Search for the cell housing the specified text and yield its (X, Y) center coordinate. 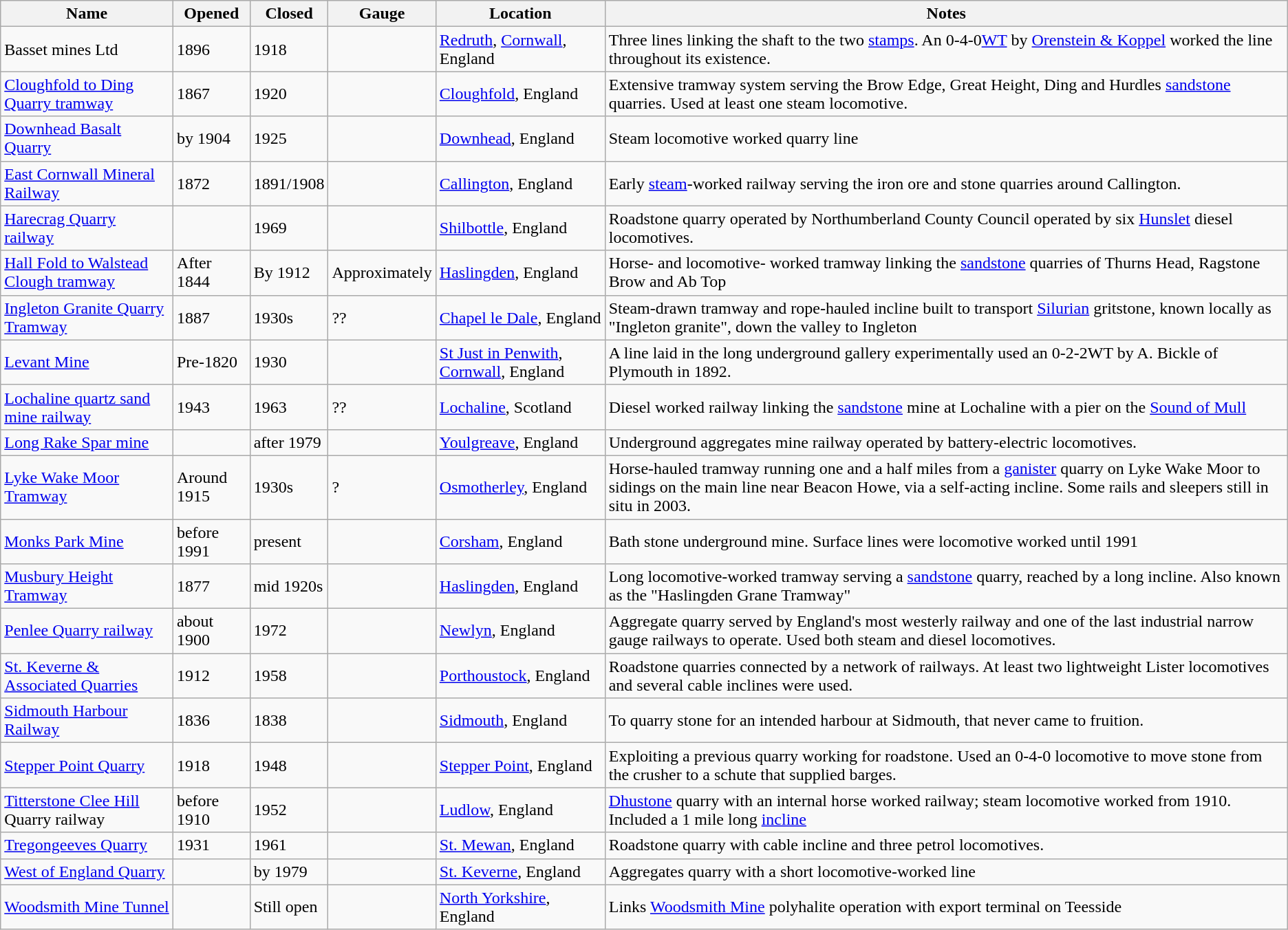
Roadstone quarries connected by a network of railways. At least two lightweight Lister locomotives and several cable inclines were used. (946, 675)
Penlee Quarry railway (87, 631)
Shilbottle, England (520, 228)
Cloughfold, England (520, 94)
Lochaline quartz sand mine railway (87, 407)
1887 (211, 318)
before 1991 (211, 541)
Musbury Height Tramway (87, 586)
1969 (289, 228)
Hall Fold to Walstead Clough tramway (87, 272)
Porthoustock, England (520, 675)
Ingleton Granite Quarry Tramway (87, 318)
St Just in Penwith, Cornwall, England (520, 362)
Around 1915 (211, 487)
Still open (289, 907)
before 1910 (211, 810)
Roadstone quarry with cable incline and three petrol locomotives. (946, 845)
after 1979 (289, 442)
1838 (289, 721)
Titterstone Clee Hill Quarry railway (87, 810)
by 1904 (211, 139)
After 1844 (211, 272)
Underground aggregates mine railway operated by battery-electric locomotives. (946, 442)
1952 (289, 810)
West of England Quarry (87, 872)
Redruth, Cornwall, England (520, 50)
Location (520, 14)
North Yorkshire, England (520, 907)
Exploiting a previous quarry working for roadstone. Used an 0-4-0 locomotive to move stone from the crusher to a schute that supplied barges. (946, 765)
1877 (211, 586)
Newlyn, England (520, 631)
Corsham, England (520, 541)
Opened (211, 14)
Aggregates quarry with a short locomotive-worked line (946, 872)
1925 (289, 139)
1896 (211, 50)
present (289, 541)
St. Keverne & Associated Quarries (87, 675)
Tregongeeves Quarry (87, 845)
1958 (289, 675)
Pre-1820 (211, 362)
Notes (946, 14)
Monks Park Mine (87, 541)
1931 (211, 845)
Levant Mine (87, 362)
St. Keverne, England (520, 872)
Downhead, England (520, 139)
Steam locomotive worked quarry line (946, 139)
Sidmouth Harbour Railway (87, 721)
1867 (211, 94)
1948 (289, 765)
1943 (211, 407)
By 1912 (289, 272)
Ludlow, England (520, 810)
1920 (289, 94)
Name (87, 14)
Basset mines Ltd (87, 50)
Three lines linking the shaft to the two stamps. An 0-4-0WT by Orenstein & Koppel worked the line throughout its existence. (946, 50)
Diesel worked railway linking the sandstone mine at Lochaline with a pier on the Sound of Mull (946, 407)
Links Woodsmith Mine polyhalite operation with export terminal on Teesside (946, 907)
Gauge (382, 14)
Bath stone underground mine. Surface lines were locomotive worked until 1991 (946, 541)
1872 (211, 183)
about 1900 (211, 631)
Stepper Point Quarry (87, 765)
by 1979 (289, 872)
1930 (289, 362)
Stepper Point, England (520, 765)
Extensive tramway system serving the Brow Edge, Great Height, Ding and Hurdles sandstone quarries. Used at least one steam locomotive. (946, 94)
mid 1920s (289, 586)
Sidmouth, England (520, 721)
? (382, 487)
1972 (289, 631)
Woodsmith Mine Tunnel (87, 907)
Steam-drawn tramway and rope-hauled incline built to transport Silurian gritstone, known locally as "Ingleton granite", down the valley to Ingleton (946, 318)
Lyke Wake Moor Tramway (87, 487)
Long locomotive-worked tramway serving a sandstone quarry, reached by a long incline. Also known as the "Haslingden Grane Tramway" (946, 586)
Cloughfold to Ding Quarry tramway (87, 94)
1912 (211, 675)
1891/1908 (289, 183)
Harecrag Quarry railway (87, 228)
Lochaline, Scotland (520, 407)
Callington, England (520, 183)
Closed (289, 14)
1963 (289, 407)
Dhustone quarry with an internal horse worked railway; steam locomotive worked from 1910. Included a 1 mile long incline (946, 810)
Downhead Basalt Quarry (87, 139)
Horse- and locomotive- worked tramway linking the sandstone quarries of Thurns Head, Ragstone Brow and Ab Top (946, 272)
Youlgreave, England (520, 442)
Osmotherley, England (520, 487)
Chapel le Dale, England (520, 318)
St. Mewan, England (520, 845)
East Cornwall Mineral Railway (87, 183)
Approximately (382, 272)
A line laid in the long underground gallery experimentally used an 0-2-2WT by A. Bickle of Plymouth in 1892. (946, 362)
To quarry stone for an intended harbour at Sidmouth, that never came to fruition. (946, 721)
1961 (289, 845)
1836 (211, 721)
Long Rake Spar mine (87, 442)
Early steam-worked railway serving the iron ore and stone quarries around Callington. (946, 183)
Roadstone quarry operated by Northumberland County Council operated by six Hunslet diesel locomotives. (946, 228)
